Find where the given text appears and provide that cell's center as [x, y] coordinate. 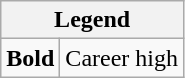
Legend [92, 20]
Career high [122, 58]
Bold [30, 58]
